Return the [x, y] coordinate for the center point of the cell that contains the specified text.  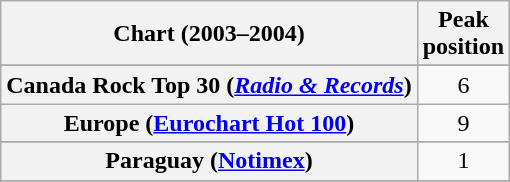
1 [463, 161]
9 [463, 123]
6 [463, 85]
Canada Rock Top 30 (Radio & Records) [209, 85]
Chart (2003–2004) [209, 34]
Peakposition [463, 34]
Europe (Eurochart Hot 100) [209, 123]
Paraguay (Notimex) [209, 161]
